Extract the (x, y) coordinate from the center of the cell holding the provided text.  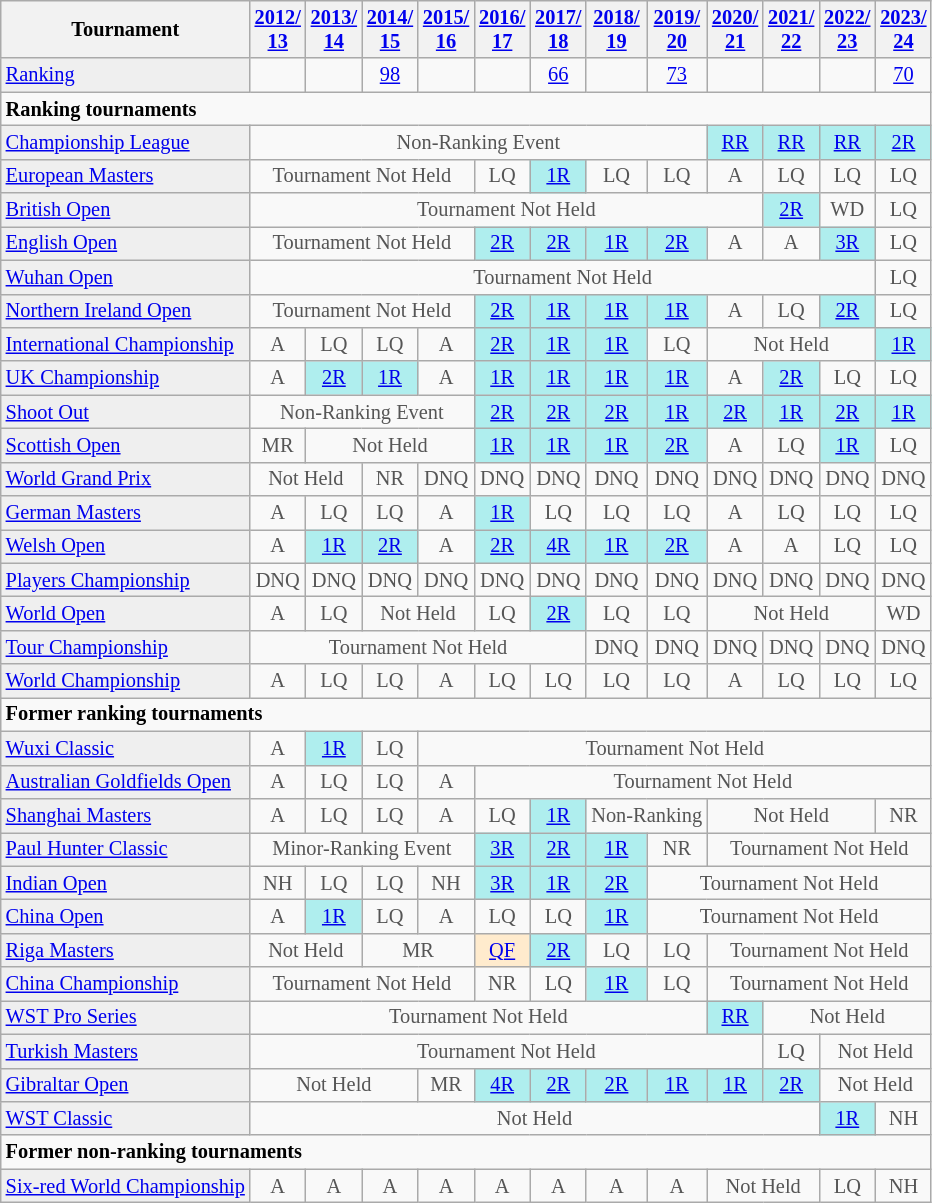
Minor-Ranking Event (362, 849)
98 (390, 75)
Tournament (126, 29)
Northern Ireland Open (126, 311)
UK Championship (126, 378)
China Championship (126, 984)
2017/18 (558, 29)
Former non-ranking tournaments (466, 1152)
2015/16 (446, 29)
Ranking tournaments (466, 109)
World Grand Prix (126, 479)
Players Championship (126, 580)
Championship League (126, 142)
British Open (126, 210)
World Championship (126, 681)
2019/20 (677, 29)
Welsh Open (126, 546)
70 (903, 75)
German Masters (126, 513)
Australian Goldfields Open (126, 782)
WST Pro Series (126, 1017)
2021/22 (791, 29)
Scottish Open (126, 445)
Shoot Out (126, 412)
Wuxi Classic (126, 748)
Former ranking tournaments (466, 714)
2013/14 (334, 29)
Six-red World Championship (126, 1186)
Non-Ranking (646, 815)
Wuhan Open (126, 277)
2018/19 (616, 29)
2012/13 (278, 29)
2022/23 (847, 29)
2020/21 (735, 29)
China Open (126, 916)
WST Classic (126, 1118)
2023/24 (903, 29)
Indian Open (126, 883)
Ranking (126, 75)
European Masters (126, 176)
English Open (126, 243)
Tour Championship (126, 647)
2014/15 (390, 29)
73 (677, 75)
QF (502, 950)
Shanghai Masters (126, 815)
Gibraltar Open (126, 1085)
Riga Masters (126, 950)
2016/17 (502, 29)
Turkish Masters (126, 1051)
66 (558, 75)
World Open (126, 613)
International Championship (126, 344)
Paul Hunter Classic (126, 849)
